Identify which cell holds the provided text, then report its (X, Y) central coordinate. 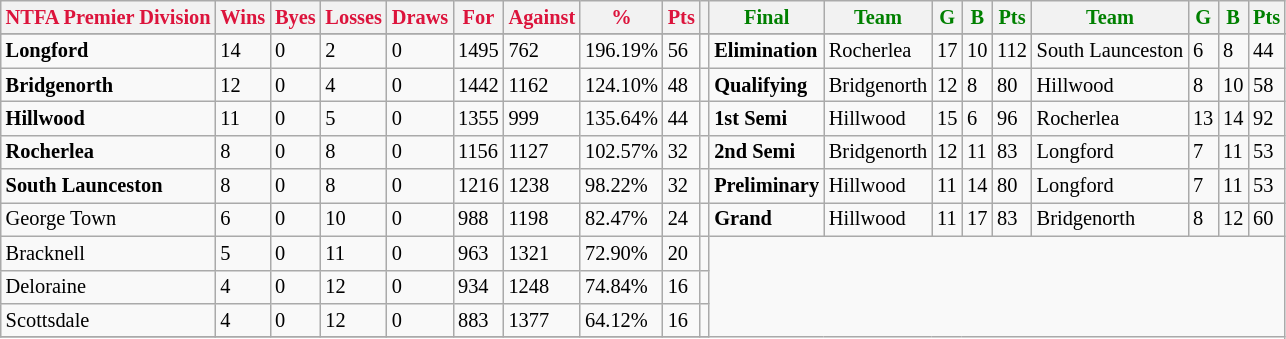
82.47% (622, 219)
963 (478, 253)
Grand (766, 219)
Preliminary (766, 186)
1198 (542, 219)
60 (1266, 219)
1162 (542, 85)
2 (354, 51)
Qualifying (766, 85)
74.84% (622, 287)
Draws (420, 17)
98.22% (622, 186)
24 (682, 219)
For (478, 17)
64.12% (622, 320)
48 (682, 85)
Final (766, 17)
15 (947, 118)
1216 (478, 186)
934 (478, 287)
Scottsdale (108, 320)
1156 (478, 152)
762 (542, 51)
1377 (542, 320)
2nd Semi (766, 152)
NTFA Premier Division (108, 17)
112 (1012, 51)
1st Semi (766, 118)
1238 (542, 186)
20 (682, 253)
72.90% (622, 253)
Against (542, 17)
999 (542, 118)
Bracknell (108, 253)
196.19% (622, 51)
Losses (354, 17)
1248 (542, 287)
1355 (478, 118)
124.10% (622, 85)
Byes (295, 17)
988 (478, 219)
Wins (242, 17)
1495 (478, 51)
1127 (542, 152)
George Town (108, 219)
102.57% (622, 152)
58 (1266, 85)
Deloraine (108, 287)
Elimination (766, 51)
1321 (542, 253)
135.64% (622, 118)
13 (1203, 118)
92 (1266, 118)
96 (1012, 118)
% (622, 17)
56 (682, 51)
1442 (478, 85)
883 (478, 320)
